Search for the cell housing the specified text and yield its [X, Y] center coordinate. 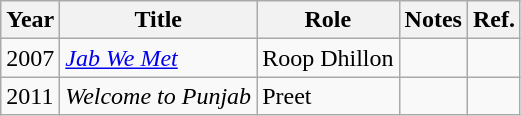
Year [30, 20]
2007 [30, 58]
Ref. [494, 20]
2011 [30, 96]
Role [328, 20]
Welcome to Punjab [158, 96]
Jab We Met [158, 58]
Preet [328, 96]
Roop Dhillon [328, 58]
Title [158, 20]
Notes [433, 20]
